Output the [x, y] coordinate of the center of the cell containing the given text.  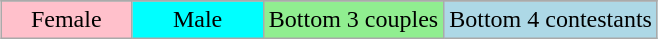
Male [198, 20]
Bottom 3 couples [353, 20]
Bottom 4 contestants [551, 20]
Female [66, 20]
